Capture the cell that displays the provided text and extract its (x, y) central coordinate. 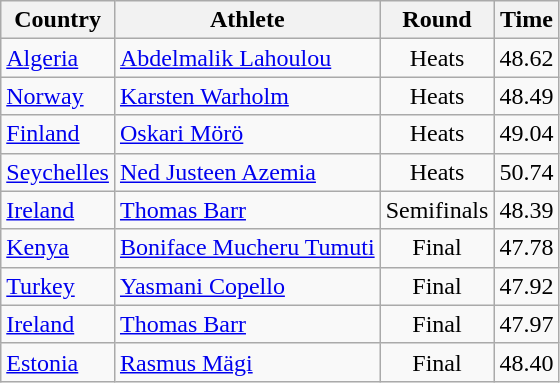
Turkey (58, 286)
48.62 (526, 58)
Oskari Mörö (247, 134)
47.78 (526, 248)
Rasmus Mägi (247, 362)
48.39 (526, 210)
Round (437, 20)
Ned Justeen Azemia (247, 172)
Time (526, 20)
Finland (58, 134)
Boniface Mucheru Tumuti (247, 248)
49.04 (526, 134)
Yasmani Copello (247, 286)
Semifinals (437, 210)
Abdelmalik Lahoulou (247, 58)
Country (58, 20)
47.97 (526, 324)
Seychelles (58, 172)
Norway (58, 96)
Estonia (58, 362)
50.74 (526, 172)
Kenya (58, 248)
Algeria (58, 58)
Athlete (247, 20)
47.92 (526, 286)
48.49 (526, 96)
Karsten Warholm (247, 96)
48.40 (526, 362)
